Return the [X, Y] coordinate for the center point of the cell that contains the specified text.  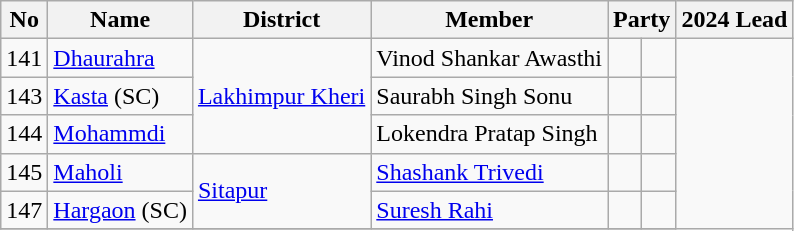
Maholi [120, 172]
Shashank Trivedi [490, 172]
Vinod Shankar Awasthi [490, 58]
145 [24, 172]
Saurabh Singh Sonu [490, 96]
Member [490, 20]
No [24, 20]
144 [24, 134]
Lakhimpur Kheri [281, 96]
147 [24, 210]
District [281, 20]
141 [24, 58]
143 [24, 96]
Name [120, 20]
2024 Lead [734, 20]
Sitapur [281, 191]
Dhaurahra [120, 58]
Lokendra Pratap Singh [490, 134]
Suresh Rahi [490, 210]
Mohammdi [120, 134]
Kasta (SC) [120, 96]
Hargaon (SC) [120, 210]
Party [642, 20]
